Return the [X, Y] coordinate for the center point of the cell that contains the specified text.  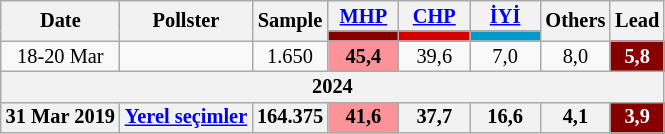
Lead [637, 20]
164.375 [290, 118]
4,1 [576, 118]
İYİ [506, 16]
8,0 [576, 56]
1.650 [290, 56]
39,6 [434, 56]
31 Mar 2019 [60, 118]
16,6 [506, 118]
Date [60, 20]
5,8 [637, 56]
2024 [332, 86]
18-20 Mar [60, 56]
Yerel seçimler [186, 118]
41,6 [364, 118]
Pollster [186, 20]
CHP [434, 16]
7,0 [506, 56]
Others [576, 20]
3,9 [637, 118]
MHP [364, 16]
45,4 [364, 56]
37,7 [434, 118]
Sample [290, 20]
